For the text-containing cell, return its midpoint in (X, Y) coordinate format. 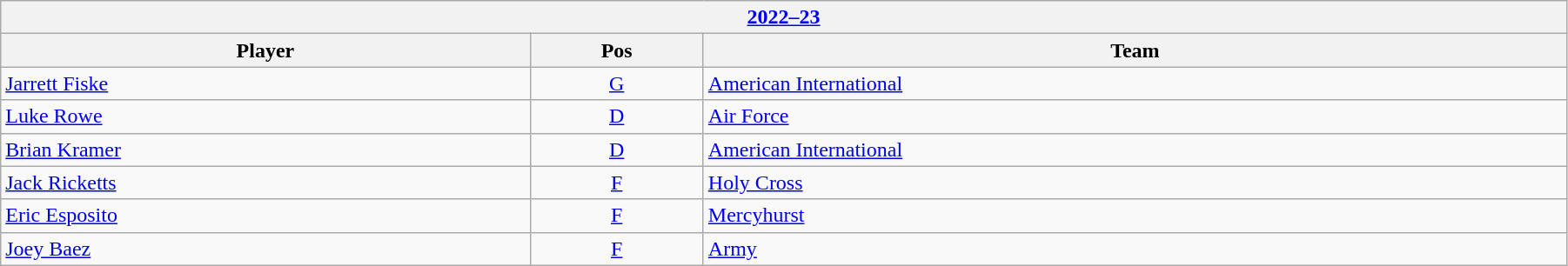
Team (1135, 50)
G (616, 83)
Player (265, 50)
Air Force (1135, 116)
Eric Esposito (265, 216)
Jack Ricketts (265, 183)
Luke Rowe (265, 116)
Pos (616, 50)
Brian Kramer (265, 150)
Joey Baez (265, 249)
Mercyhurst (1135, 216)
Jarrett Fiske (265, 83)
2022–23 (784, 17)
Holy Cross (1135, 183)
Army (1135, 249)
